Capture the cell that displays the provided text and extract its (X, Y) central coordinate. 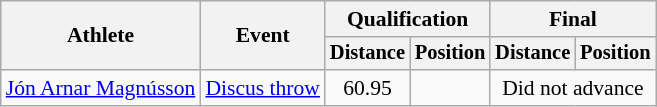
Discus throw (262, 88)
Athlete (101, 36)
60.95 (368, 88)
Did not advance (572, 88)
Qualification (408, 19)
Final (572, 19)
Jón Arnar Magnússon (101, 88)
Event (262, 36)
